From the cell containing the given text, extract its center point as [X, Y] coordinate. 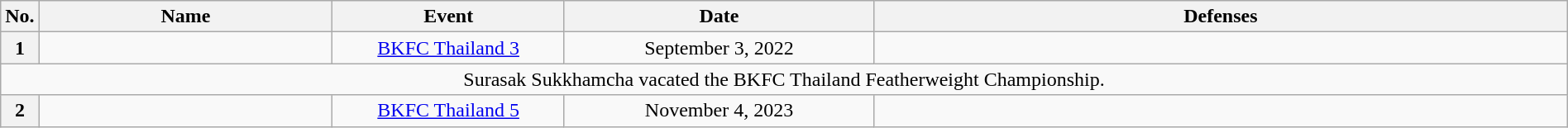
Event [448, 17]
BKFC Thailand 3 [448, 48]
1 [20, 48]
September 3, 2022 [719, 48]
2 [20, 111]
Surasak Sukkhamcha vacated the BKFC Thailand Featherweight Championship. [784, 79]
No. [20, 17]
Defenses [1221, 17]
BKFC Thailand 5 [448, 111]
Date [719, 17]
Name [185, 17]
November 4, 2023 [719, 111]
